Determine the (X, Y) coordinate at the center of the cell enclosing the given text.  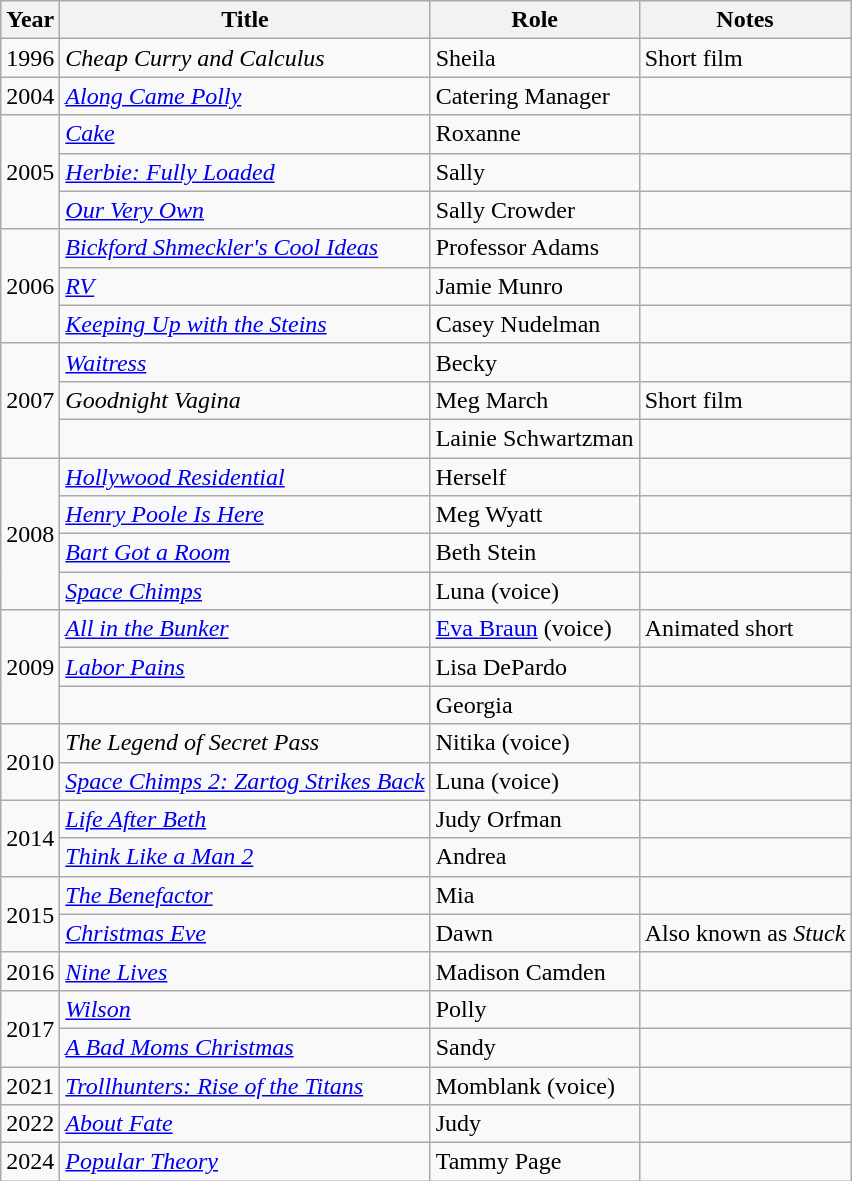
Dawn (534, 933)
RV (245, 286)
Mia (534, 895)
The Benefactor (245, 895)
Roxanne (534, 134)
2016 (30, 971)
Year (30, 20)
Wilson (245, 1009)
Sandy (534, 1047)
Beth Stein (534, 553)
Bart Got a Room (245, 553)
Catering Manager (534, 96)
Trollhunters: Rise of the Titans (245, 1085)
Along Came Polly (245, 96)
Judy Orfman (534, 819)
Goodnight Vagina (245, 400)
Christmas Eve (245, 933)
Sally (534, 172)
2017 (30, 1028)
Title (245, 20)
Sheila (534, 58)
Bickford Shmeckler's Cool Ideas (245, 248)
2015 (30, 914)
Jamie Munro (534, 286)
2010 (30, 762)
Cake (245, 134)
The Legend of Secret Pass (245, 743)
All in the Bunker (245, 629)
Waitress (245, 362)
Animated short (745, 629)
Andrea (534, 857)
2024 (30, 1162)
Lainie Schwartzman (534, 438)
Sally Crowder (534, 210)
Tammy Page (534, 1162)
Meg Wyatt (534, 515)
Madison Camden (534, 971)
2014 (30, 838)
Space Chimps 2: Zartog Strikes Back (245, 781)
Think Like a Man 2 (245, 857)
Cheap Curry and Calculus (245, 58)
Nine Lives (245, 971)
2008 (30, 534)
Eva Braun (voice) (534, 629)
Our Very Own (245, 210)
2006 (30, 286)
Keeping Up with the Steins (245, 324)
Lisa DePardo (534, 667)
Professor Adams (534, 248)
Herself (534, 477)
Popular Theory (245, 1162)
Also known as Stuck (745, 933)
2004 (30, 96)
2009 (30, 667)
Casey Nudelman (534, 324)
Nitika (voice) (534, 743)
2007 (30, 400)
2021 (30, 1085)
Notes (745, 20)
Space Chimps (245, 591)
Meg March (534, 400)
Polly (534, 1009)
1996 (30, 58)
2022 (30, 1124)
2005 (30, 172)
Labor Pains (245, 667)
Georgia (534, 705)
Herbie: Fully Loaded (245, 172)
Life After Beth (245, 819)
Role (534, 20)
Judy (534, 1124)
A Bad Moms Christmas (245, 1047)
Henry Poole Is Here (245, 515)
About Fate (245, 1124)
Hollywood Residential (245, 477)
Becky (534, 362)
Momblank (voice) (534, 1085)
